From the cell containing the given text, extract its center point as [x, y] coordinate. 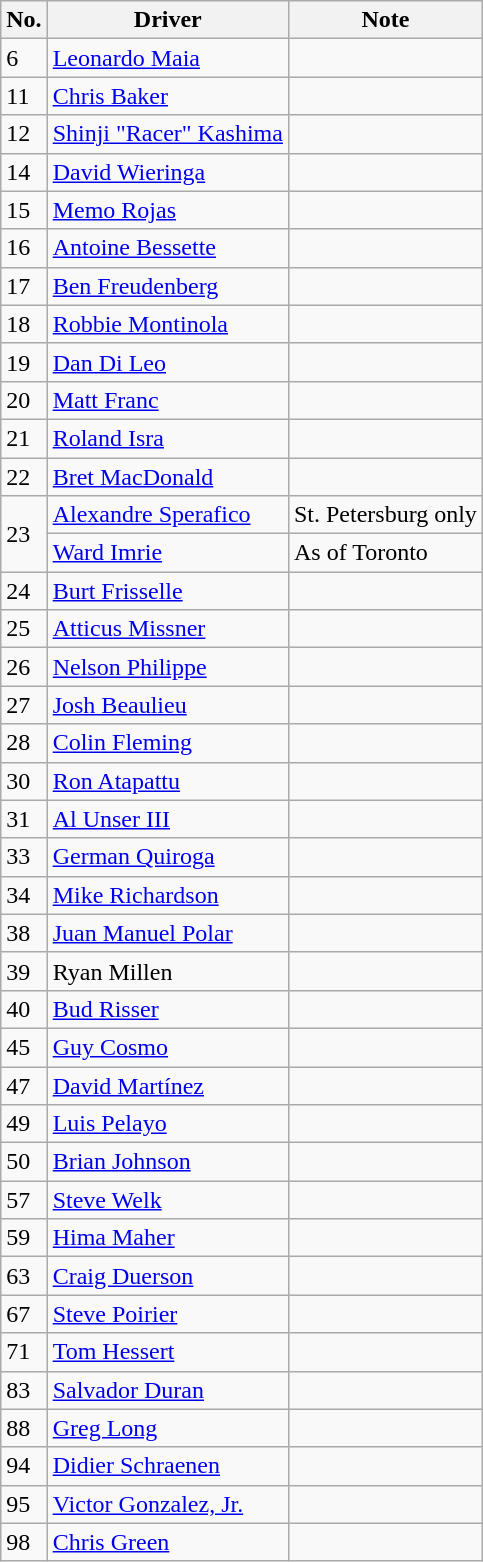
45 [24, 1047]
Didier Schraenen [168, 1466]
Bret MacDonald [168, 477]
38 [24, 933]
Note [385, 20]
31 [24, 819]
23 [24, 534]
Tom Hessert [168, 1352]
Mike Richardson [168, 895]
22 [24, 477]
Robbie Montinola [168, 324]
47 [24, 1085]
11 [24, 96]
49 [24, 1124]
Atticus Missner [168, 629]
Salvador Duran [168, 1390]
50 [24, 1162]
63 [24, 1276]
24 [24, 591]
Steve Poirier [168, 1314]
12 [24, 134]
Nelson Philippe [168, 667]
Alexandre Sperafico [168, 515]
Dan Di Leo [168, 362]
St. Petersburg only [385, 515]
Chris Baker [168, 96]
14 [24, 172]
David Martínez [168, 1085]
83 [24, 1390]
20 [24, 400]
Juan Manuel Polar [168, 933]
Steve Welk [168, 1200]
Al Unser III [168, 819]
No. [24, 20]
Ryan Millen [168, 971]
95 [24, 1504]
Leonardo Maia [168, 58]
David Wieringa [168, 172]
Greg Long [168, 1428]
Driver [168, 20]
Victor Gonzalez, Jr. [168, 1504]
30 [24, 781]
21 [24, 438]
88 [24, 1428]
Brian Johnson [168, 1162]
As of Toronto [385, 553]
15 [24, 210]
Hima Maher [168, 1238]
Antoine Bessette [168, 248]
Chris Green [168, 1542]
Matt Franc [168, 400]
94 [24, 1466]
Craig Duerson [168, 1276]
German Quiroga [168, 857]
16 [24, 248]
Colin Fleming [168, 743]
28 [24, 743]
Josh Beaulieu [168, 705]
Shinji "Racer" Kashima [168, 134]
39 [24, 971]
34 [24, 895]
Ben Freudenberg [168, 286]
98 [24, 1542]
40 [24, 1009]
Ron Atapattu [168, 781]
6 [24, 58]
Guy Cosmo [168, 1047]
25 [24, 629]
Luis Pelayo [168, 1124]
Bud Risser [168, 1009]
57 [24, 1200]
67 [24, 1314]
33 [24, 857]
Burt Frisselle [168, 591]
19 [24, 362]
59 [24, 1238]
Ward Imrie [168, 553]
18 [24, 324]
17 [24, 286]
71 [24, 1352]
Roland Isra [168, 438]
26 [24, 667]
Memo Rojas [168, 210]
27 [24, 705]
